Return (x, y) of the center of cell containing provided text 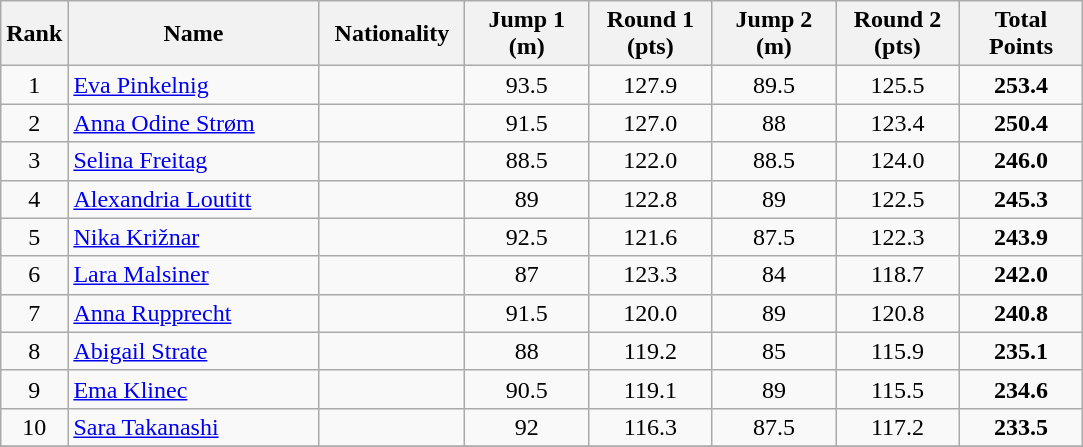
1 (34, 85)
234.6 (1021, 389)
Round 2 (pts) (898, 34)
122.0 (651, 161)
Jump 1 (m) (527, 34)
115.5 (898, 389)
5 (34, 237)
2 (34, 123)
85 (774, 351)
246.0 (1021, 161)
Abigail Strate (194, 351)
84 (774, 275)
119.2 (651, 351)
Total Points (1021, 34)
120.8 (898, 313)
250.4 (1021, 123)
Rank (34, 34)
116.3 (651, 427)
240.8 (1021, 313)
117.2 (898, 427)
115.9 (898, 351)
9 (34, 389)
242.0 (1021, 275)
Anna Odine Strøm (194, 123)
127.0 (651, 123)
92 (527, 427)
120.0 (651, 313)
118.7 (898, 275)
93.5 (527, 85)
124.0 (898, 161)
87 (527, 275)
3 (34, 161)
125.5 (898, 85)
235.1 (1021, 351)
Round 1 (pts) (651, 34)
Nationality (392, 34)
Name (194, 34)
10 (34, 427)
123.4 (898, 123)
123.3 (651, 275)
119.1 (651, 389)
Anna Rupprecht (194, 313)
Alexandria Loutitt (194, 199)
127.9 (651, 85)
122.8 (651, 199)
4 (34, 199)
Sara Takanashi (194, 427)
90.5 (527, 389)
233.5 (1021, 427)
Nika Križnar (194, 237)
Eva Pinkelnig (194, 85)
121.6 (651, 237)
122.3 (898, 237)
Ema Klinec (194, 389)
122.5 (898, 199)
Jump 2 (m) (774, 34)
Selina Freitag (194, 161)
245.3 (1021, 199)
92.5 (527, 237)
89.5 (774, 85)
Lara Malsiner (194, 275)
243.9 (1021, 237)
6 (34, 275)
7 (34, 313)
253.4 (1021, 85)
8 (34, 351)
